Extract the [X, Y] coordinate from the center of the cell holding the provided text.  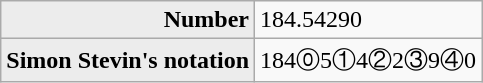
Number [128, 20]
Simon Stevin's notation [128, 60]
184⓪5①4②2③9④0 [368, 60]
184.54290 [368, 20]
